Return [x, y] of the center of cell containing provided text 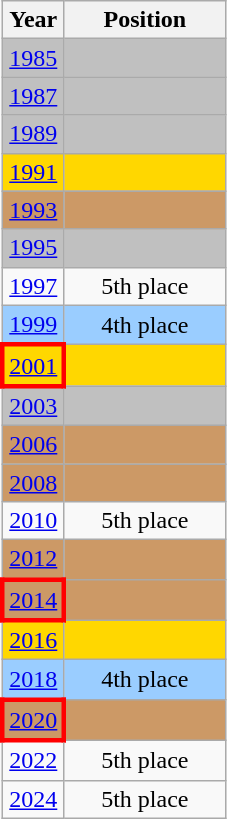
2006 [33, 444]
2008 [33, 483]
1991 [33, 172]
1989 [33, 134]
Position [144, 20]
1995 [33, 248]
1997 [33, 286]
1985 [33, 58]
2014 [33, 600]
2010 [33, 521]
Year [33, 20]
2018 [33, 680]
2016 [33, 640]
2001 [33, 366]
1993 [33, 210]
2022 [33, 760]
2012 [33, 560]
1987 [33, 96]
2024 [33, 799]
2003 [33, 406]
2020 [33, 720]
1999 [33, 325]
